Extract the [x, y] coordinate from the center of the cell holding the provided text.  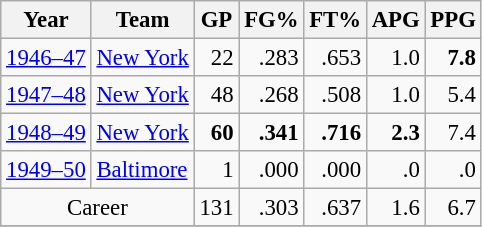
22 [216, 58]
GP [216, 20]
.637 [336, 208]
Career [98, 208]
131 [216, 208]
1 [216, 170]
.268 [272, 95]
Baltimore [142, 170]
1948–49 [46, 133]
.716 [336, 133]
Team [142, 20]
7.4 [453, 133]
.508 [336, 95]
.341 [272, 133]
.653 [336, 58]
1946–47 [46, 58]
7.8 [453, 58]
.283 [272, 58]
6.7 [453, 208]
48 [216, 95]
Year [46, 20]
2.3 [396, 133]
1947–48 [46, 95]
FT% [336, 20]
FG% [272, 20]
1949–50 [46, 170]
.303 [272, 208]
APG [396, 20]
1.6 [396, 208]
PPG [453, 20]
60 [216, 133]
5.4 [453, 95]
